Return the [X, Y] coordinate for the center point of the cell that contains the specified text.  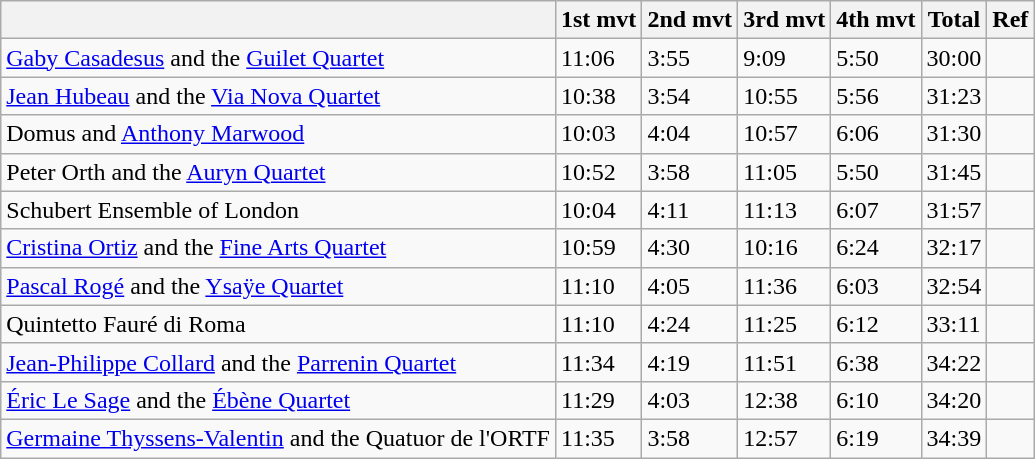
Schubert Ensemble of London [278, 210]
Jean-Philippe Collard and the Parrenin Quartet [278, 362]
10:38 [598, 96]
4:24 [690, 324]
Germaine Thyssens-Valentin and the Quatuor de l'ORTF [278, 438]
9:09 [784, 58]
12:38 [784, 400]
Gaby Casadesus and the Guilet Quartet [278, 58]
Ref [1010, 20]
11:25 [784, 324]
Quintetto Fauré di Roma [278, 324]
6:24 [876, 248]
Éric Le Sage and the Ébène Quartet [278, 400]
11:35 [598, 438]
4:30 [690, 248]
11:29 [598, 400]
Pascal Rogé and the Ysaÿe Quartet [278, 286]
30:00 [954, 58]
6:12 [876, 324]
Peter Orth and the Auryn Quartet [278, 172]
3:55 [690, 58]
3rd mvt [784, 20]
3:54 [690, 96]
4:03 [690, 400]
11:13 [784, 210]
Jean Hubeau and the Via Nova Quartet [278, 96]
6:19 [876, 438]
32:17 [954, 248]
6:07 [876, 210]
33:11 [954, 324]
Total [954, 20]
6:03 [876, 286]
11:05 [784, 172]
11:36 [784, 286]
34:22 [954, 362]
31:30 [954, 134]
6:10 [876, 400]
1st mvt [598, 20]
6:38 [876, 362]
11:34 [598, 362]
10:55 [784, 96]
31:23 [954, 96]
34:39 [954, 438]
32:54 [954, 286]
Cristina Ortiz and the Fine Arts Quartet [278, 248]
4:05 [690, 286]
10:59 [598, 248]
11:06 [598, 58]
10:57 [784, 134]
6:06 [876, 134]
31:57 [954, 210]
Domus and Anthony Marwood [278, 134]
10:52 [598, 172]
4th mvt [876, 20]
10:03 [598, 134]
10:16 [784, 248]
31:45 [954, 172]
2nd mvt [690, 20]
10:04 [598, 210]
11:51 [784, 362]
4:11 [690, 210]
12:57 [784, 438]
5:56 [876, 96]
4:04 [690, 134]
34:20 [954, 400]
4:19 [690, 362]
